From the cell containing the given text, extract its center point as (x, y) coordinate. 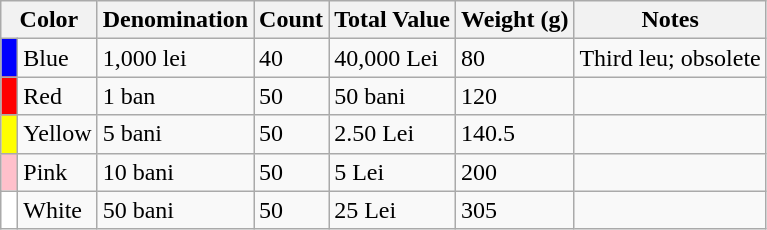
80 (515, 58)
5 Lei (392, 172)
200 (515, 172)
White (58, 210)
Denomination (175, 20)
305 (515, 210)
25 Lei (392, 210)
Yellow (58, 134)
1,000 lei (175, 58)
10 bani (175, 172)
Count (292, 20)
Third leu; obsolete (670, 58)
140.5 (515, 134)
120 (515, 96)
2.50 Lei (392, 134)
1 ban (175, 96)
40,000 Lei (392, 58)
Blue (58, 58)
Pink (58, 172)
Weight (g) (515, 20)
Notes (670, 20)
5 bani (175, 134)
Color (49, 20)
40 (292, 58)
Red (58, 96)
Total Value (392, 20)
